Output the (x, y) coordinate of the center of the cell containing the given text.  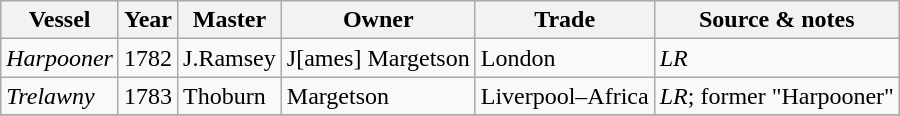
J.Ramsey (230, 58)
1783 (148, 96)
Trade (564, 20)
J[ames] Margetson (378, 58)
Margetson (378, 96)
Source & notes (776, 20)
Thoburn (230, 96)
LR; former "Harpooner" (776, 96)
1782 (148, 58)
London (564, 58)
Vessel (60, 20)
Trelawny (60, 96)
Year (148, 20)
Owner (378, 20)
Liverpool–Africa (564, 96)
Master (230, 20)
Harpooner (60, 58)
LR (776, 58)
